From the cell containing the given text, extract its center point as [x, y] coordinate. 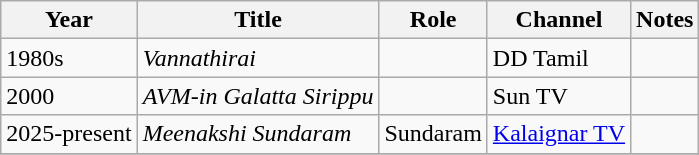
DD Tamil [558, 58]
2025-present [69, 134]
Role [433, 20]
AVM-in Galatta Sirippu [258, 96]
Notes [665, 20]
Kalaignar TV [558, 134]
Year [69, 20]
Sundaram [433, 134]
Title [258, 20]
Sun TV [558, 96]
2000 [69, 96]
Meenakshi Sundaram [258, 134]
Vannathirai [258, 58]
Channel [558, 20]
1980s [69, 58]
